Capture the cell that displays the provided text and extract its (x, y) central coordinate. 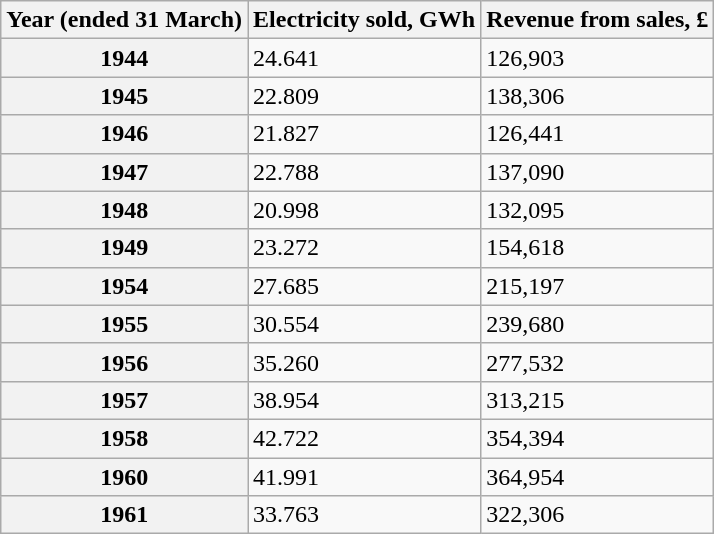
277,532 (598, 362)
Revenue from sales, £ (598, 20)
33.763 (364, 515)
24.641 (364, 58)
30.554 (364, 324)
126,441 (598, 134)
1949 (124, 248)
42.722 (364, 438)
1946 (124, 134)
1947 (124, 172)
239,680 (598, 324)
22.788 (364, 172)
38.954 (364, 400)
1944 (124, 58)
354,394 (598, 438)
23.272 (364, 248)
313,215 (598, 400)
1956 (124, 362)
154,618 (598, 248)
21.827 (364, 134)
1958 (124, 438)
Year (ended 31 March) (124, 20)
1954 (124, 286)
27.685 (364, 286)
126,903 (598, 58)
137,090 (598, 172)
1960 (124, 477)
322,306 (598, 515)
22.809 (364, 96)
1945 (124, 96)
Electricity sold, GWh (364, 20)
1955 (124, 324)
41.991 (364, 477)
1948 (124, 210)
132,095 (598, 210)
20.998 (364, 210)
1961 (124, 515)
35.260 (364, 362)
364,954 (598, 477)
1957 (124, 400)
215,197 (598, 286)
138,306 (598, 96)
